Return (X, Y) of the center of cell containing provided text 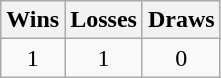
Wins (33, 20)
0 (181, 58)
Losses (104, 20)
Draws (181, 20)
